For the text-containing cell, return its midpoint in [x, y] coordinate format. 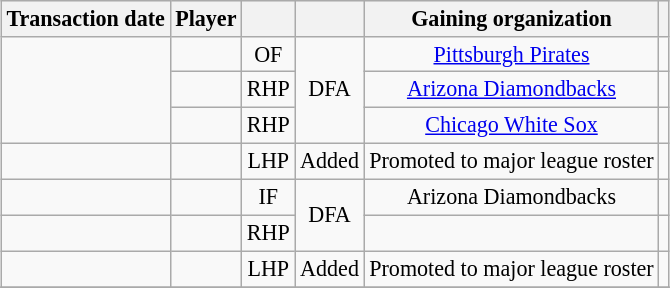
Transaction date [86, 18]
Gaining organization [512, 18]
Chicago White Sox [512, 126]
Player [206, 18]
Pittsburgh Pirates [512, 54]
OF [268, 54]
IF [268, 197]
